Find where the given text appears and provide that cell's center as [x, y] coordinate. 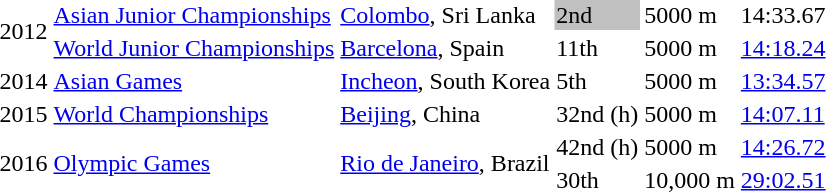
Incheon, South Korea [446, 81]
Beijing, China [446, 114]
Barcelona, Spain [446, 48]
World Championships [194, 114]
5th [598, 81]
Colombo, Sri Lanka [446, 15]
2nd [598, 15]
Asian Games [194, 81]
42nd (h) [598, 147]
Asian Junior Championships [194, 15]
World Junior Championships [194, 48]
11th [598, 48]
32nd (h) [598, 114]
